Identify which cell holds the provided text, then report its [x, y] central coordinate. 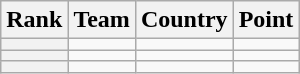
Country [184, 20]
Team [102, 20]
Rank [34, 20]
Point [266, 20]
